Search for the cell housing the specified text and yield its (x, y) center coordinate. 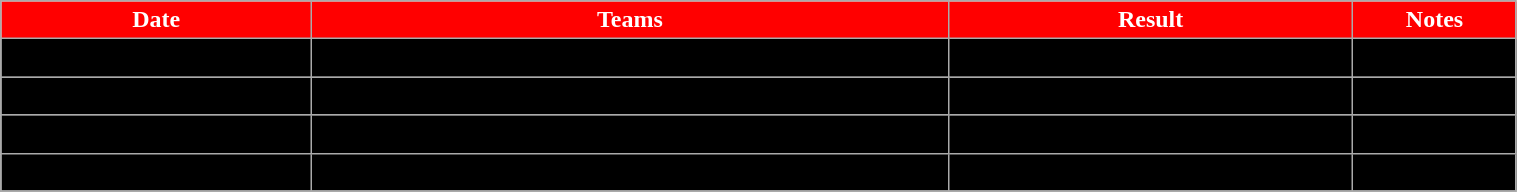
Switzerland vs. France (630, 134)
Date (156, 20)
Russia, 1-0 (1150, 58)
Switzerland, 2-1 (1150, 134)
Japan vs. Norway (630, 96)
Slovakia vs. Germany (630, 172)
Russia vs. Czech Republic (630, 58)
Result (1150, 20)
Norway, 4-3 SO (1150, 96)
Notes (1434, 20)
Teams (630, 20)
Germany, 3-0 (1150, 172)
